For the text-containing cell, return its midpoint in [x, y] coordinate format. 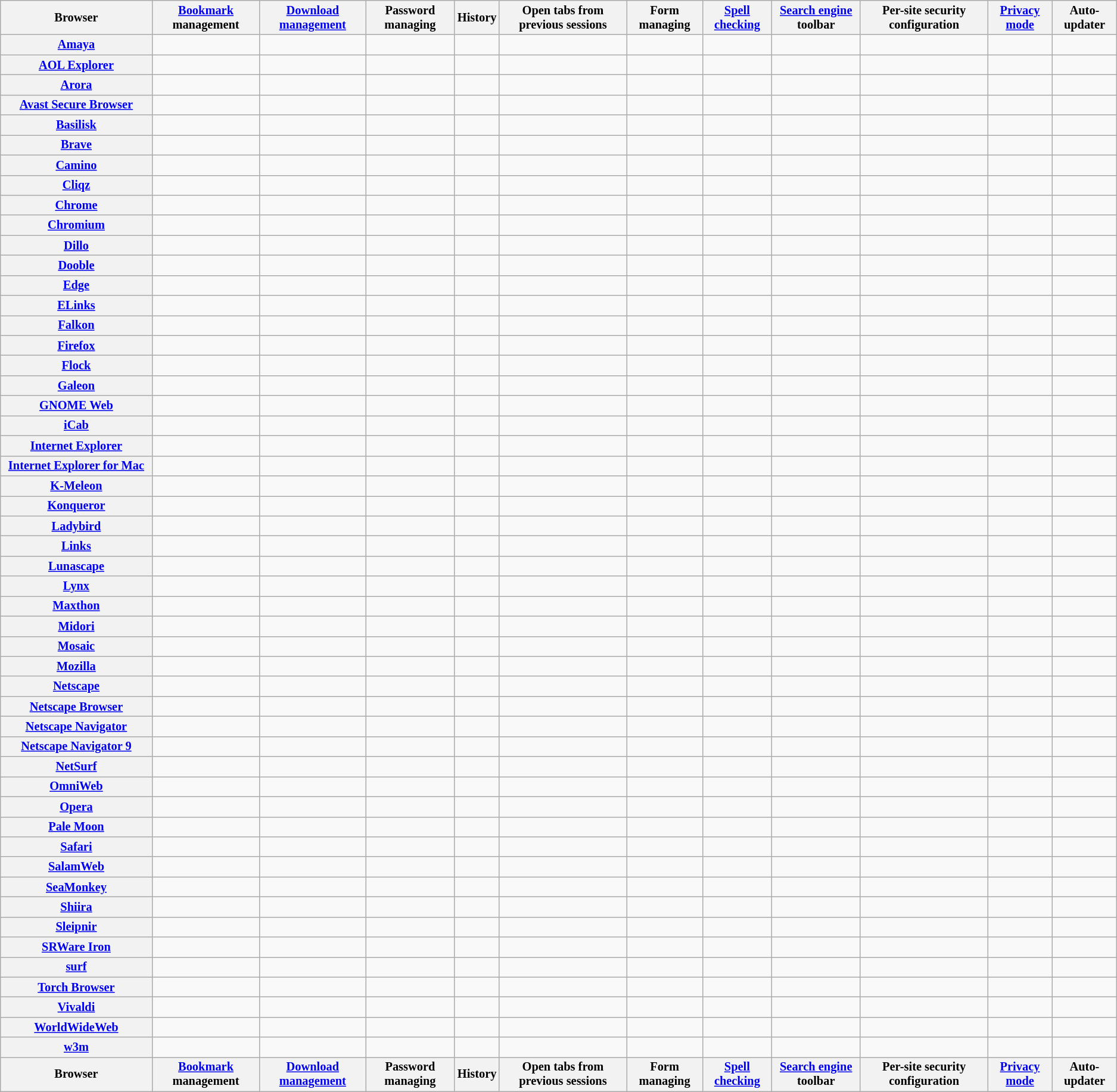
Camino [76, 165]
Lynx [76, 586]
Maxthon [76, 606]
Safari [76, 847]
Konqueror [76, 506]
Torch Browser [76, 987]
AOL Explorer [76, 65]
Netscape [76, 686]
w3m [76, 1047]
iCab [76, 425]
Netscape Browser [76, 707]
Opera [76, 807]
Internet Explorer for Mac [76, 466]
SalamWeb [76, 867]
Falkon [76, 325]
Arora [76, 85]
Basilisk [76, 125]
Shiira [76, 907]
Netscape Navigator 9 [76, 746]
Netscape Navigator [76, 726]
Chrome [76, 205]
Chromium [76, 225]
Midori [76, 626]
Links [76, 546]
Firefox [76, 346]
Mozilla [76, 666]
Avast Secure Browser [76, 105]
WorldWideWeb [76, 1027]
surf [76, 967]
Internet Explorer [76, 446]
OmniWeb [76, 786]
Brave [76, 145]
Ladybird [76, 526]
Pale Moon [76, 827]
Sleipnir [76, 927]
SRWare Iron [76, 947]
Vivaldi [76, 1007]
Galeon [76, 385]
Dooble [76, 265]
K-Meleon [76, 486]
SeaMonkey [76, 887]
Edge [76, 285]
NetSurf [76, 767]
Amaya [76, 45]
Lunascape [76, 566]
Mosaic [76, 646]
GNOME Web [76, 406]
ELinks [76, 306]
Flock [76, 365]
Dillo [76, 245]
Cliqz [76, 185]
